Return the [X, Y] coordinate for the center point of the cell that contains the specified text.  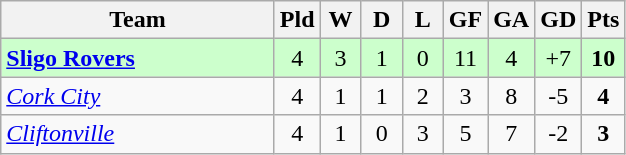
Team [138, 20]
-2 [558, 134]
10 [604, 58]
Pld [297, 20]
11 [465, 58]
W [340, 20]
2 [422, 96]
-5 [558, 96]
GD [558, 20]
Pts [604, 20]
L [422, 20]
+7 [558, 58]
5 [465, 134]
8 [512, 96]
GA [512, 20]
D [382, 20]
GF [465, 20]
Cliftonville [138, 134]
Cork City [138, 96]
Sligo Rovers [138, 58]
7 [512, 134]
